Output the (x, y) coordinate of the center of the cell containing the given text.  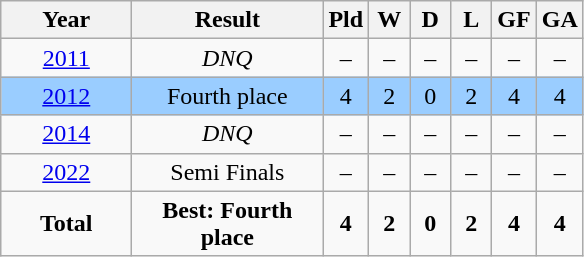
Fourth place (228, 96)
W (390, 20)
Pld (346, 20)
Year (66, 20)
2011 (66, 58)
Result (228, 20)
Semi Finals (228, 172)
D (430, 20)
2014 (66, 134)
GF (514, 20)
2022 (66, 172)
GA (560, 20)
Best: Fourth place (228, 224)
L (472, 20)
Total (66, 224)
2012 (66, 96)
